From the cell containing the given text, extract its center point as (X, Y) coordinate. 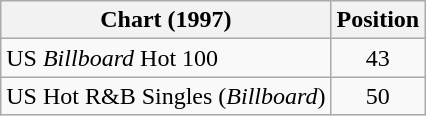
Position (378, 20)
US Billboard Hot 100 (166, 58)
US Hot R&B Singles (Billboard) (166, 96)
Chart (1997) (166, 20)
50 (378, 96)
43 (378, 58)
